For the text-containing cell, return its midpoint in (x, y) coordinate format. 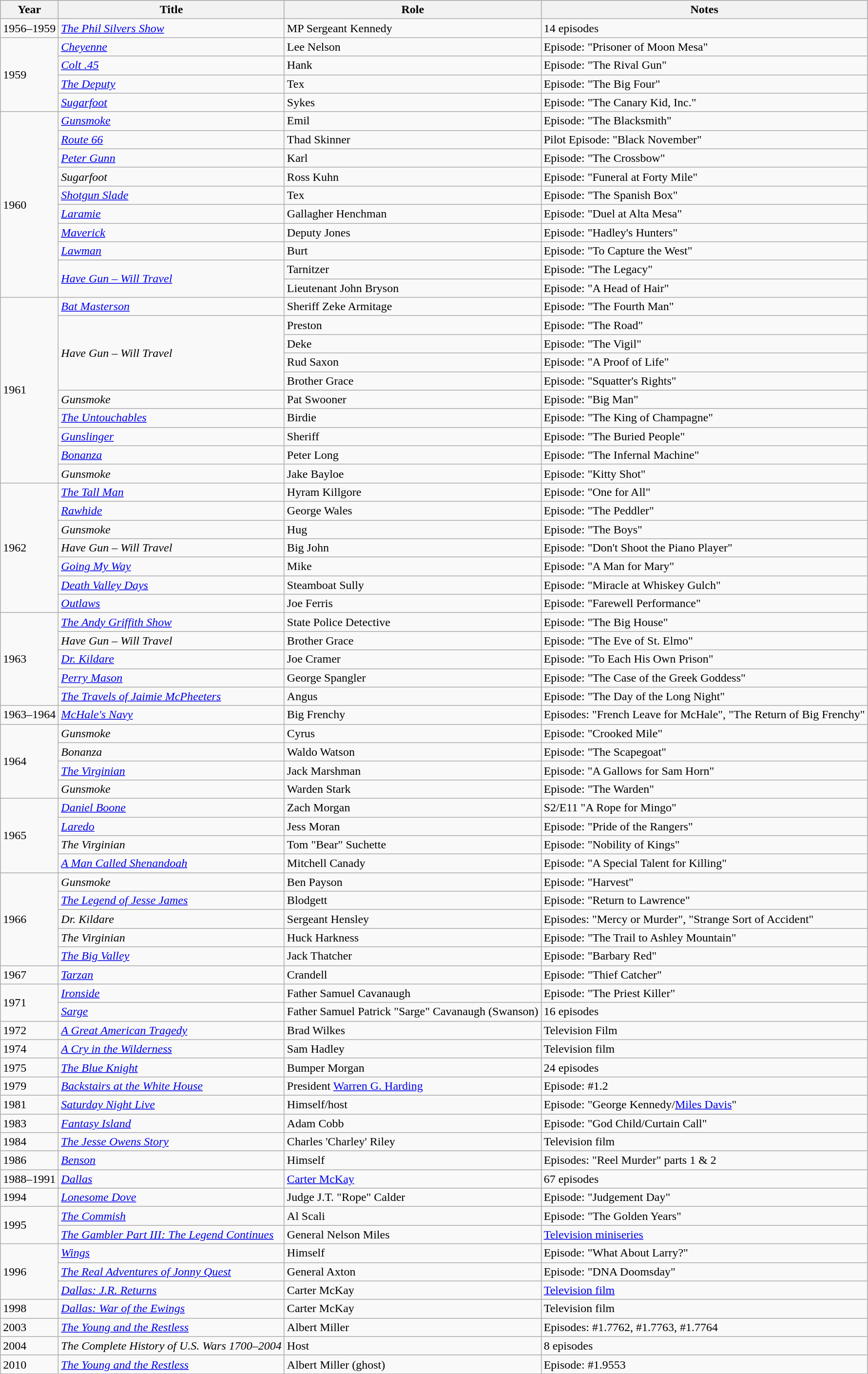
Episode: "The Rival Gun" (704, 65)
Saturday Night Live (172, 1104)
Role (412, 10)
Huck Harkness (412, 938)
Episode: "Thief Catcher" (704, 975)
Episode: "Kitty Shot" (704, 473)
Father Samuel Cavanaugh (412, 993)
Daniel Boone (172, 807)
The Jesse Owens Story (172, 1142)
Lee Nelson (412, 47)
Sam Hadley (412, 1049)
Dallas: War of the Ewings (172, 1309)
Going My Way (172, 567)
Episode: "Farewell Performance" (704, 604)
Episode: "God Child/Curtain Call" (704, 1123)
1962 (29, 548)
The Real Adventures of Jonny Quest (172, 1272)
State Police Detective (412, 622)
The Big Valley (172, 956)
Thad Skinner (412, 139)
1966 (29, 919)
Episode: "Barbary Red" (704, 956)
Burt (412, 251)
Episode: "One for All" (704, 492)
67 episodes (704, 1179)
Jack Thatcher (412, 956)
MP Sergeant Kennedy (412, 28)
Gallagher Henchman (412, 214)
Episode: "The King of Champagne" (704, 418)
1986 (29, 1160)
Episode: "The Fourth Man" (704, 307)
Episode: "The Big House" (704, 622)
Episode: "A Proof of Life" (704, 362)
Birdie (412, 418)
Episode: "The Peddler" (704, 510)
Rawhide (172, 510)
1964 (29, 761)
Cyrus (412, 733)
Steamboat Sully (412, 585)
Charles 'Charley' Riley (412, 1142)
Sheriff (412, 436)
1988–1991 (29, 1179)
Episode: "The Blacksmith" (704, 121)
The Andy Griffith Show (172, 622)
1971 (29, 1002)
The Tall Man (172, 492)
Episode: "DNA Doomsday" (704, 1272)
Lonesome Dove (172, 1197)
14 episodes (704, 28)
Dallas: J.R. Returns (172, 1290)
1981 (29, 1104)
Episode: "George Kennedy/Miles Davis" (704, 1104)
Episode: "The Buried People" (704, 436)
1975 (29, 1067)
George Wales (412, 510)
Sykes (412, 102)
Television Film (704, 1030)
McHale's Navy (172, 715)
Episode: "What About Larry?" (704, 1253)
1972 (29, 1030)
Tom "Bear" Suchette (412, 845)
Father Samuel Patrick "Sarge" Cavanaugh (Swanson) (412, 1012)
S2/E11 "A Rope for Mingo" (704, 807)
Ironside (172, 993)
Episode: "Big Man" (704, 399)
Fantasy Island (172, 1123)
Mitchell Canady (412, 864)
Death Valley Days (172, 585)
1963–1964 (29, 715)
Karl (412, 158)
Episode: #1.9553 (704, 1364)
Route 66 (172, 139)
Lieutenant John Bryson (412, 288)
Sergeant Hensley (412, 919)
Bat Masterson (172, 307)
Episode: "The Canary Kid, Inc." (704, 102)
The Commish (172, 1216)
Pilot Episode: "Black November" (704, 139)
The Travels of Jaimie McPheeters (172, 696)
1960 (29, 205)
1994 (29, 1197)
Emil (412, 121)
Joe Cramer (412, 659)
Episode: "A Gallows for Sam Horn" (704, 770)
Episode: "Miracle at Whiskey Gulch" (704, 585)
President Warren G. Harding (412, 1086)
Benson (172, 1160)
Episode: "Nobility of Kings" (704, 845)
Perry Mason (172, 678)
Deputy Jones (412, 233)
Episode: "Duel at Alta Mesa" (704, 214)
Hank (412, 65)
Episode: "The Scapegoat" (704, 752)
Episodes: "Mercy or Murder", "Strange Sort of Accident" (704, 919)
Episode: "The Spanish Box" (704, 195)
Episode: "Squatter's Rights" (704, 381)
Episode: "The Boys" (704, 529)
Al Scali (412, 1216)
George Spangler (412, 678)
Episode: "The Infernal Machine" (704, 455)
Dallas (172, 1179)
Episode: "The Road" (704, 325)
Tarnitzer (412, 270)
1965 (29, 835)
Joe Ferris (412, 604)
Backstairs at the White House (172, 1086)
Bumper Morgan (412, 1067)
8 episodes (704, 1346)
The Untouchables (172, 418)
Episode: "The Priest Killer" (704, 993)
Episode: "Funeral at Forty Mile" (704, 177)
Episode: "The Trail to Ashley Mountain" (704, 938)
Laramie (172, 214)
Notes (704, 10)
Episode: #1.2 (704, 1086)
Tarzan (172, 975)
The Complete History of U.S. Wars 1700–2004 (172, 1346)
Episodes: #1.7762, #1.7763, #1.7764 (704, 1327)
Episode: "Don't Shoot the Piano Player" (704, 548)
Episode: "Crooked Mile" (704, 733)
Judge J.T. "Rope" Calder (412, 1197)
Episode: "Harvest" (704, 882)
Hug (412, 529)
Angus (412, 696)
The Phil Silvers Show (172, 28)
Episode: "A Head of Hair" (704, 288)
Episode: "Prisoner of Moon Mesa" (704, 47)
Episode: "Judgement Day" (704, 1197)
Outlaws (172, 604)
The Blue Knight (172, 1067)
1984 (29, 1142)
Episode: "The Vigil" (704, 344)
Adam Cobb (412, 1123)
A Man Called Shenandoah (172, 864)
Episode: "A Man for Mary" (704, 567)
Brad Wilkes (412, 1030)
1983 (29, 1123)
Television miniseries (704, 1235)
2003 (29, 1327)
Blodgett (412, 901)
Jess Moran (412, 826)
The Legend of Jesse James (172, 901)
Episode: "The Warden" (704, 789)
Jack Marshman (412, 770)
Episode: "The Day of the Long Night" (704, 696)
Albert Miller (ghost) (412, 1364)
Wings (172, 1253)
1996 (29, 1272)
A Cry in the Wilderness (172, 1049)
Gunslinger (172, 436)
1956–1959 (29, 28)
1967 (29, 975)
1961 (29, 390)
Episodes: "French Leave for McHale", "The Return of Big Frenchy" (704, 715)
1963 (29, 659)
Waldo Watson (412, 752)
Laredo (172, 826)
The Deputy (172, 84)
1959 (29, 75)
Episode: "To Capture the West" (704, 251)
Episode: "The Golden Years" (704, 1216)
Hyram Killgore (412, 492)
Shotgun Slade (172, 195)
Episode: "A Special Talent for Killing" (704, 864)
1995 (29, 1225)
General Nelson Miles (412, 1235)
Episode: "The Crossbow" (704, 158)
Big Frenchy (412, 715)
Host (412, 1346)
Sarge (172, 1012)
Episode: "The Eve of St. Elmo" (704, 641)
Year (29, 10)
Episode: "The Case of the Greek Goddess" (704, 678)
Maverick (172, 233)
Ross Kuhn (412, 177)
Peter Long (412, 455)
Colt .45 (172, 65)
Episodes: "Reel Murder" parts 1 & 2 (704, 1160)
Lawman (172, 251)
Rud Saxon (412, 362)
2010 (29, 1364)
Episode: "Hadley's Hunters" (704, 233)
Episode: "The Big Four" (704, 84)
1979 (29, 1086)
16 episodes (704, 1012)
A Great American Tragedy (172, 1030)
Himself/host (412, 1104)
Episode: "To Each His Own Prison" (704, 659)
24 episodes (704, 1067)
Cheyenne (172, 47)
Peter Gunn (172, 158)
Preston (412, 325)
Zach Morgan (412, 807)
Pat Swooner (412, 399)
Crandell (412, 975)
Albert Miller (412, 1327)
Deke (412, 344)
Mike (412, 567)
The Gambler Part III: The Legend Continues (172, 1235)
Episode: "Pride of the Rangers" (704, 826)
General Axton (412, 1272)
Big John (412, 548)
1974 (29, 1049)
Jake Bayloe (412, 473)
2004 (29, 1346)
Episode: "Return to Lawrence" (704, 901)
Sheriff Zeke Armitage (412, 307)
Warden Stark (412, 789)
Ben Payson (412, 882)
1998 (29, 1309)
Title (172, 10)
Episode: "The Legacy" (704, 270)
